Return (X, Y) of the center of cell containing provided text 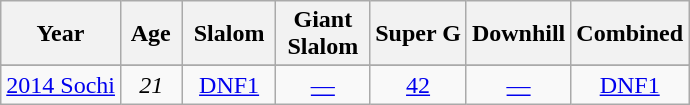
21 (151, 85)
Super G (418, 34)
Giant Slalom (323, 34)
Age (151, 34)
Slalom (229, 34)
Downhill (518, 34)
Year (61, 34)
42 (418, 85)
2014 Sochi (61, 85)
Combined (630, 34)
